Capture the cell that displays the provided text and extract its [X, Y] central coordinate. 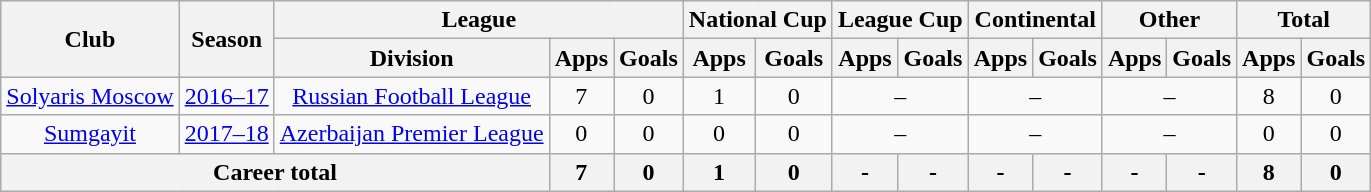
Sumgayit [90, 134]
2016–17 [226, 96]
Club [90, 39]
Total [1304, 20]
Other [1169, 20]
2017–18 [226, 134]
National Cup [758, 20]
Continental [1035, 20]
Season [226, 39]
League Cup [900, 20]
League [478, 20]
Azerbaijan Premier League [412, 134]
Career total [275, 172]
Solyaris Moscow [90, 96]
Russian Football League [412, 96]
Division [412, 58]
